Provide the (x, y) coordinate of the cell's center where the given text is located.  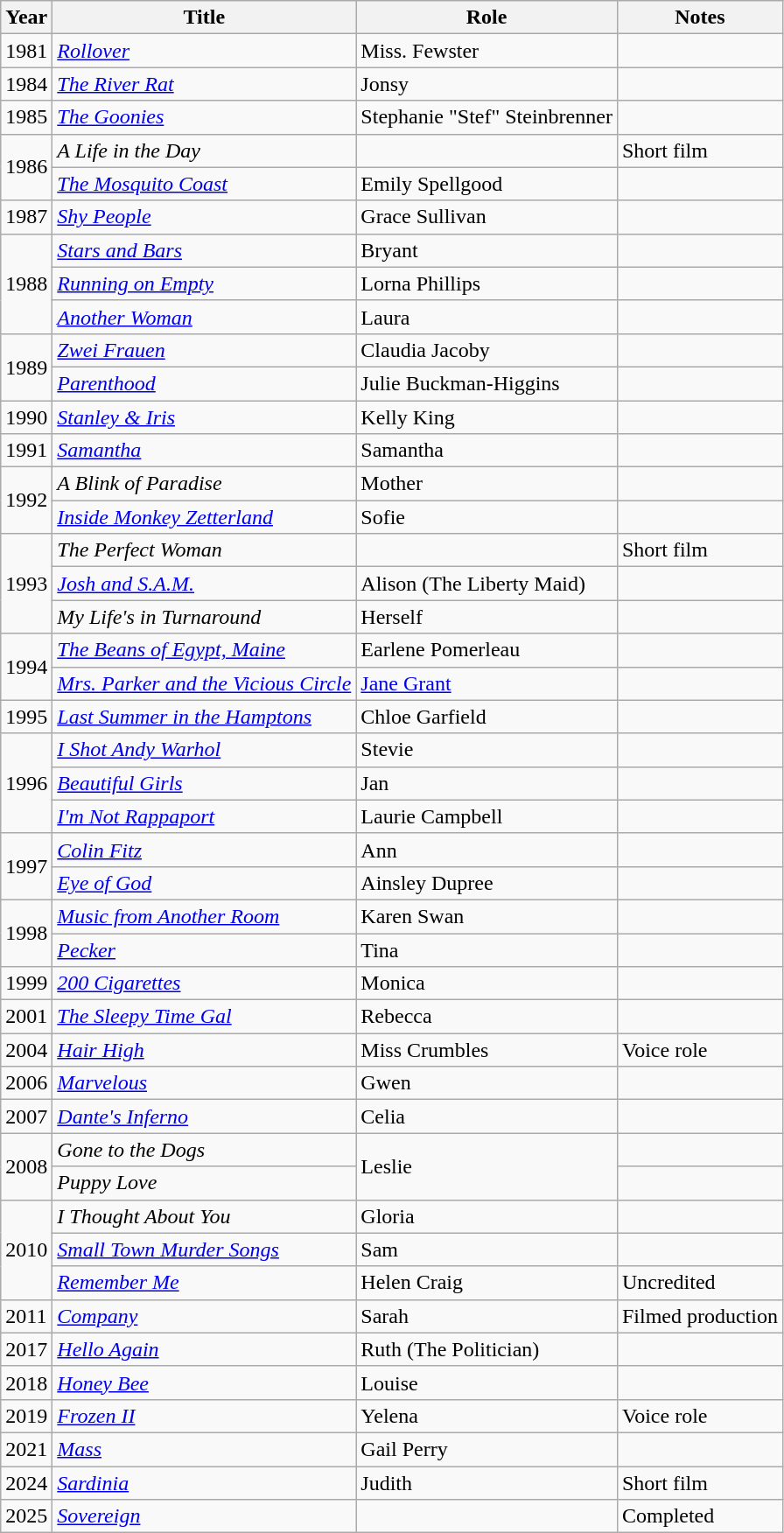
Stanley & Iris (205, 417)
Sovereign (205, 1516)
Josh and S.A.M. (205, 584)
I Thought About You (205, 1216)
Herself (486, 617)
The Beans of Egypt, Maine (205, 650)
Julie Buckman-Higgins (486, 383)
Stephanie "Stef" Steinbrenner (486, 117)
1989 (26, 367)
1992 (26, 500)
1997 (26, 866)
Emily Spellgood (486, 184)
Gloria (486, 1216)
Leslie (486, 1166)
2006 (26, 1083)
Mrs. Parker and the Vicious Circle (205, 683)
Sardinia (205, 1483)
Celia (486, 1116)
Miss. Fewster (486, 51)
Mass (205, 1449)
Lorna Phillips (486, 283)
Shy People (205, 217)
1999 (26, 983)
Claudia Jacoby (486, 350)
Dante's Inferno (205, 1116)
Helen Craig (486, 1283)
Notes (700, 17)
Mother (486, 484)
Frozen II (205, 1416)
Marvelous (205, 1083)
A Life in the Day (205, 150)
Company (205, 1316)
Music from Another Room (205, 916)
2007 (26, 1116)
The Sleepy Time Gal (205, 1017)
2025 (26, 1516)
Puppy Love (205, 1183)
The Mosquito Coast (205, 184)
Laura (486, 317)
Another Woman (205, 317)
I'm Not Rappaport (205, 816)
Ruth (The Politician) (486, 1349)
1990 (26, 417)
1993 (26, 584)
Miss Crumbles (486, 1050)
My Life's in Turnaround (205, 617)
1998 (26, 933)
Gone to the Dogs (205, 1150)
Monica (486, 983)
2019 (26, 1416)
Earlene Pomerleau (486, 650)
Karen Swan (486, 916)
1996 (26, 783)
Stevie (486, 750)
Jonsy (486, 84)
Ann (486, 850)
Jane Grant (486, 683)
1995 (26, 717)
2008 (26, 1166)
1986 (26, 167)
Jan (486, 783)
Sofie (486, 517)
1987 (26, 217)
Judith (486, 1483)
1988 (26, 283)
Rollover (205, 51)
2011 (26, 1316)
200 Cigarettes (205, 983)
Rebecca (486, 1017)
Colin Fitz (205, 850)
Role (486, 17)
The Perfect Woman (205, 550)
Year (26, 17)
Zwei Frauen (205, 350)
I Shot Andy Warhol (205, 750)
Hello Again (205, 1349)
2024 (26, 1483)
2004 (26, 1050)
Gail Perry (486, 1449)
2010 (26, 1249)
Small Town Murder Songs (205, 1249)
1991 (26, 451)
Stars and Bars (205, 250)
Sarah (486, 1316)
Uncredited (700, 1283)
Alison (The Liberty Maid) (486, 584)
Running on Empty (205, 283)
Chloe Garfield (486, 717)
Hair High (205, 1050)
1994 (26, 667)
Bryant (486, 250)
Laurie Campbell (486, 816)
1984 (26, 84)
Yelena (486, 1416)
Sam (486, 1249)
Parenthood (205, 383)
Honey Bee (205, 1382)
2021 (26, 1449)
Completed (700, 1516)
Beautiful Girls (205, 783)
Inside Monkey Zetterland (205, 517)
The Goonies (205, 117)
1981 (26, 51)
Kelly King (486, 417)
Title (205, 17)
Ainsley Dupree (486, 883)
Louise (486, 1382)
The River Rat (205, 84)
2017 (26, 1349)
Last Summer in the Hamptons (205, 717)
Remember Me (205, 1283)
Gwen (486, 1083)
Pecker (205, 949)
Filmed production (700, 1316)
Eye of God (205, 883)
Grace Sullivan (486, 217)
Tina (486, 949)
2001 (26, 1017)
A Blink of Paradise (205, 484)
2018 (26, 1382)
1985 (26, 117)
